Locate the cell with the specified text and output its (X, Y) center coordinate. 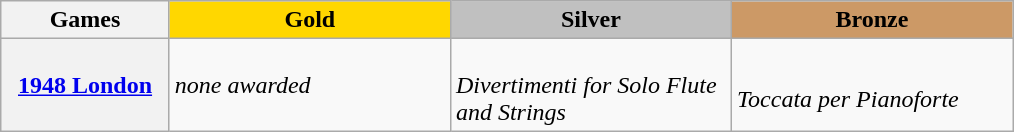
Games (86, 20)
Silver (590, 20)
Divertimenti for Solo Flute and Strings (590, 85)
1948 London (86, 85)
Bronze (872, 20)
Gold (310, 20)
Toccata per Pianoforte (872, 85)
none awarded (310, 85)
